Pinpoint the cell where the given text exists, returning its (x, y) midpoint coordinate. 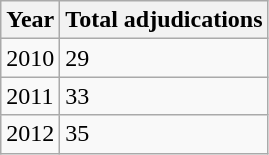
2011 (30, 96)
29 (164, 58)
Year (30, 20)
2010 (30, 58)
Total adjudications (164, 20)
2012 (30, 134)
33 (164, 96)
35 (164, 134)
